Return the (x, y) coordinate for the center point of the cell that contains the specified text.  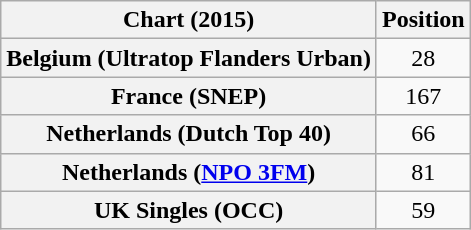
167 (423, 96)
28 (423, 58)
81 (423, 172)
Position (423, 20)
Netherlands (Dutch Top 40) (189, 134)
Netherlands (NPO 3FM) (189, 172)
France (SNEP) (189, 96)
66 (423, 134)
59 (423, 210)
UK Singles (OCC) (189, 210)
Belgium (Ultratop Flanders Urban) (189, 58)
Chart (2015) (189, 20)
